For the text-containing cell, return its midpoint in (x, y) coordinate format. 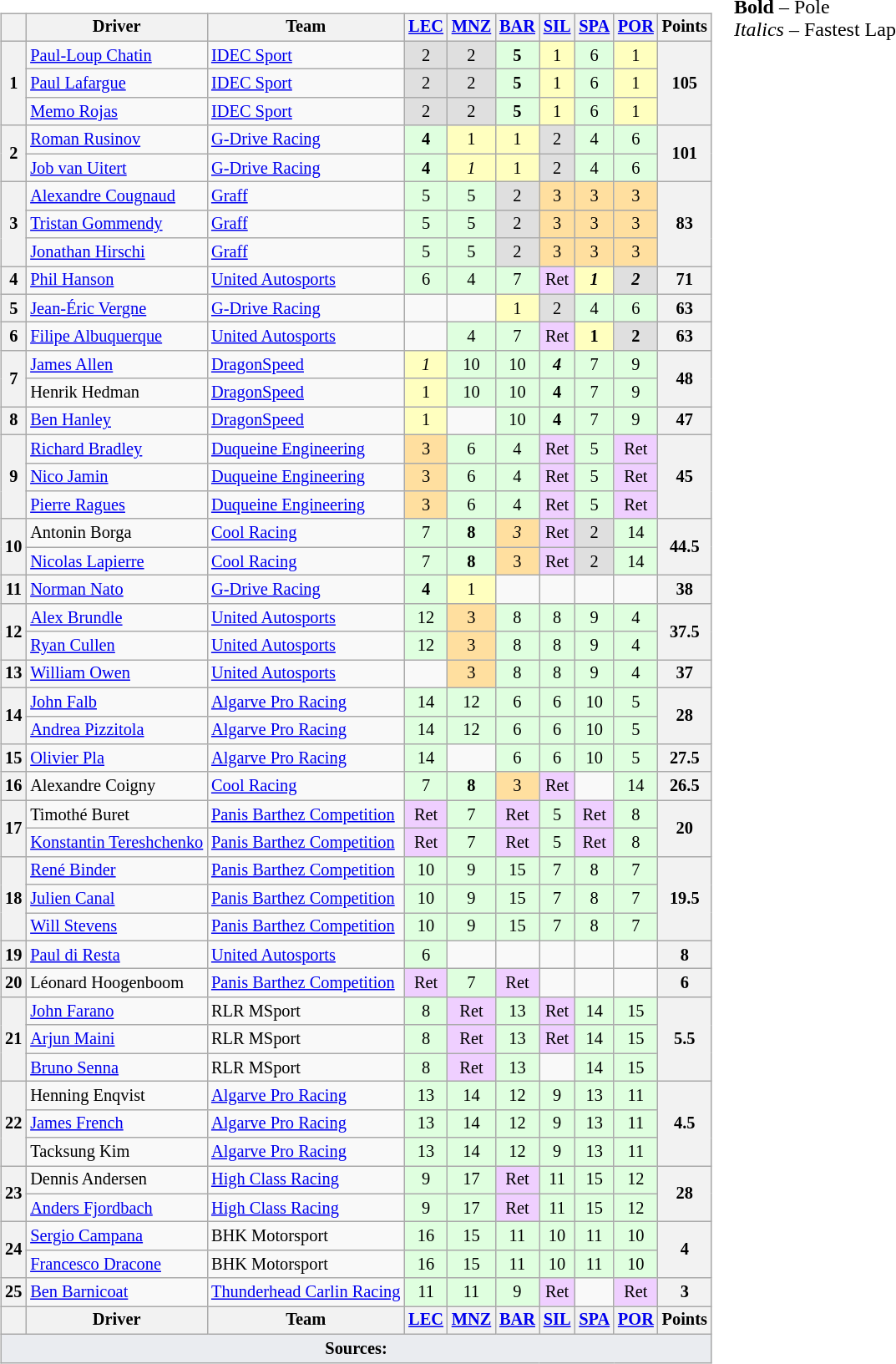
19 (13, 955)
25 (13, 1292)
Konstantin Tereshchenko (117, 843)
Ben Barnicoat (117, 1292)
4.5 (685, 1124)
James French (117, 1123)
18 (13, 899)
105 (685, 84)
Alexandre Coigny (117, 786)
Job van Uitert (117, 168)
Paul Lafargue (117, 84)
Arjun Maini (117, 1039)
Bruno Senna (117, 1067)
37 (685, 674)
John Falb (117, 702)
Ben Hanley (117, 421)
Richard Bradley (117, 449)
45 (685, 476)
Filipe Albuquerque (117, 337)
Timothé Buret (117, 814)
Phil Hanson (117, 281)
Nicolas Lapierre (117, 561)
26.5 (685, 786)
Julien Canal (117, 899)
44.5 (685, 546)
5.5 (685, 1039)
21 (13, 1039)
37.5 (685, 631)
Norman Nato (117, 590)
24 (13, 1250)
Anders Fjordbach (117, 1208)
Memo Rojas (117, 112)
19.5 (685, 899)
Nico Jamin (117, 477)
Ryan Cullen (117, 646)
Jonathan Hirschi (117, 252)
Roman Rusinov (117, 139)
Paul-Loup Chatin (117, 55)
71 (685, 281)
38 (685, 590)
Tristan Gommendy (117, 224)
48 (685, 379)
Jean-Éric Vergne (117, 308)
Alexandre Cougnaud (117, 196)
Pierre Ragues (117, 505)
101 (685, 154)
Will Stevens (117, 927)
Alex Brundle (117, 617)
Léonard Hoogenboom (117, 983)
Paul di Resta (117, 955)
22 (13, 1124)
Henrik Hedman (117, 393)
Henning Enqvist (117, 1096)
Francesco Dracone (117, 1265)
83 (685, 224)
Sergio Campana (117, 1236)
William Owen (117, 674)
23 (13, 1194)
Sources: (356, 1348)
27.5 (685, 758)
Tacksung Kim (117, 1152)
47 (685, 421)
James Allen (117, 365)
Dennis Andersen (117, 1180)
John Farano (117, 1012)
Thunderhead Carlin Racing (306, 1292)
René Binder (117, 870)
Antonin Borga (117, 533)
Olivier Pla (117, 758)
Andrea Pizzitola (117, 730)
